Output the [x, y] coordinate of the center of the cell containing the given text.  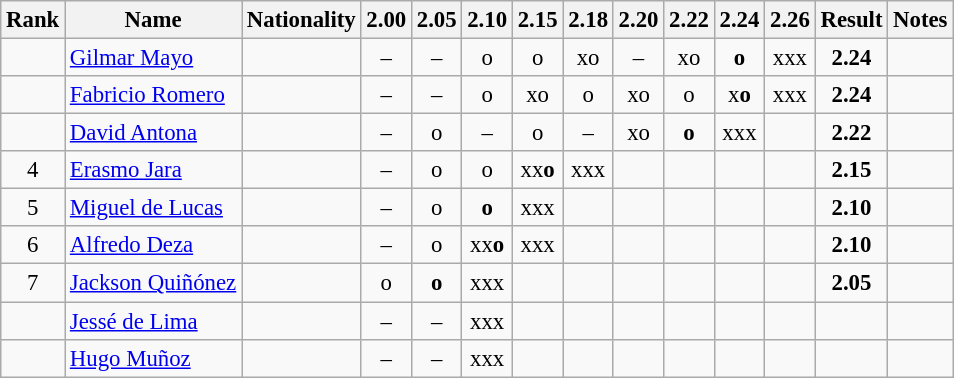
Hugo Muñoz [154, 358]
Name [154, 20]
Result [852, 20]
Alfredo Deza [154, 245]
2.20 [638, 20]
Notes [920, 20]
Jessé de Lima [154, 321]
2.00 [386, 20]
Gilmar Mayo [154, 58]
Rank [33, 20]
Jackson Quiñónez [154, 283]
5 [33, 208]
Erasmo Jara [154, 170]
2.18 [588, 20]
Miguel de Lucas [154, 208]
Fabricio Romero [154, 95]
4 [33, 170]
David Antona [154, 133]
7 [33, 283]
6 [33, 245]
2.26 [790, 20]
Nationality [302, 20]
